Scan for the cell matching the given text and deliver its [x, y] coordinate at center. 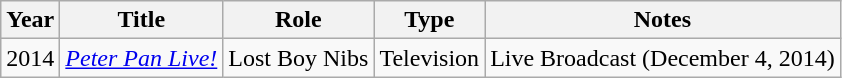
Year [30, 20]
Type [430, 20]
Peter Pan Live! [142, 58]
Live Broadcast (December 4, 2014) [663, 58]
Title [142, 20]
Role [298, 20]
Notes [663, 20]
Lost Boy Nibs [298, 58]
2014 [30, 58]
Television [430, 58]
